From the cell containing the given text, extract its center point as (x, y) coordinate. 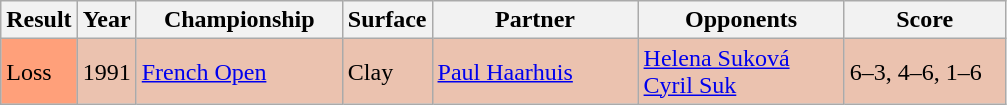
French Open (239, 72)
Championship (239, 20)
Score (924, 20)
Clay (387, 72)
Surface (387, 20)
Loss (39, 72)
Partner (535, 20)
6–3, 4–6, 1–6 (924, 72)
Helena Suková Cyril Suk (741, 72)
1991 (106, 72)
Result (39, 20)
Opponents (741, 20)
Year (106, 20)
Paul Haarhuis (535, 72)
